From the cell containing the given text, extract its center point as (x, y) coordinate. 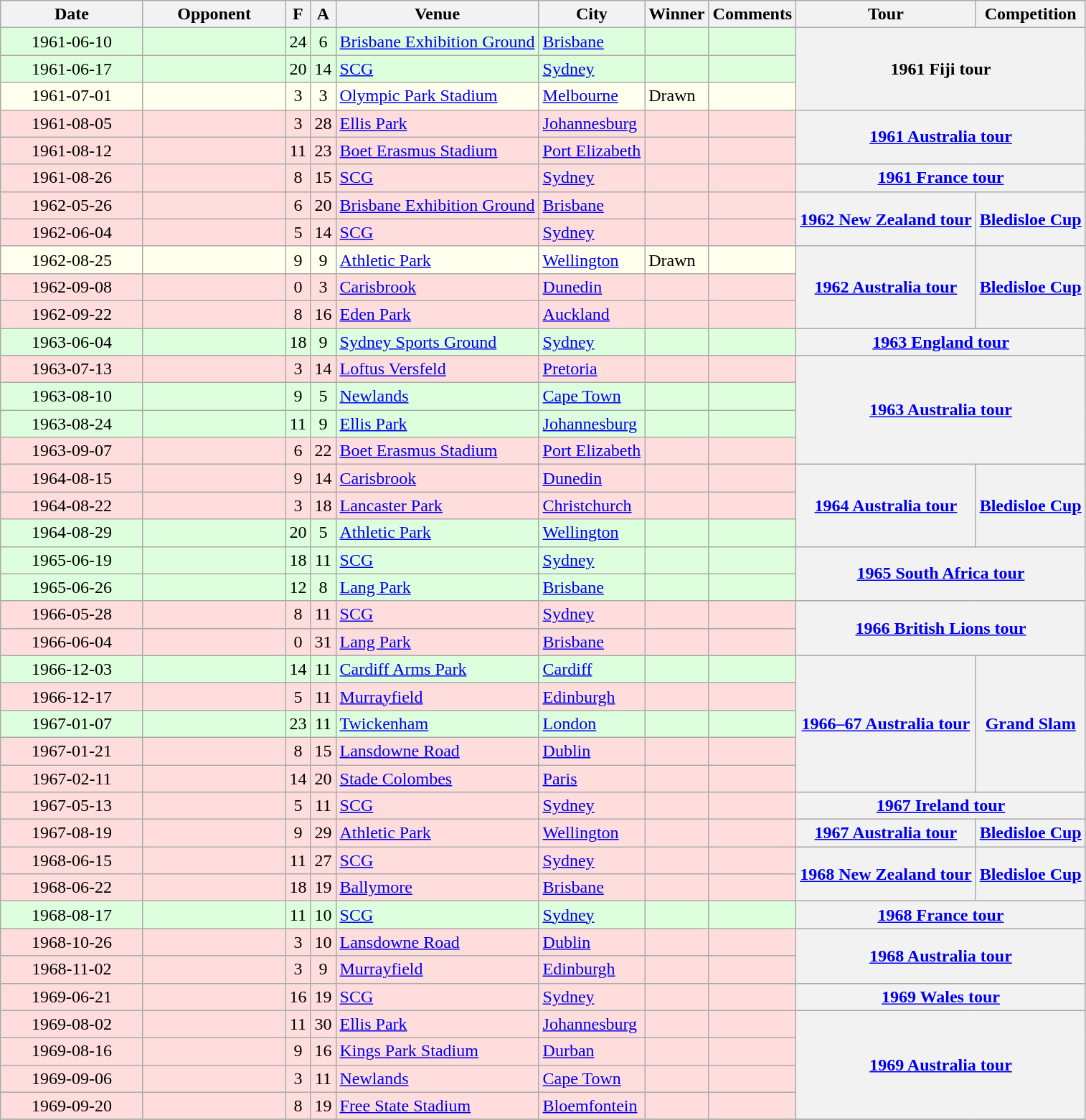
1961-08-05 (72, 123)
12 (298, 587)
1968-06-15 (72, 860)
1962 New Zealand tour (886, 219)
Opponent (214, 14)
Paris (592, 778)
1969-08-02 (72, 1024)
Loftus Versfeld (438, 369)
Grand Slam (1030, 723)
1966-06-04 (72, 642)
1968-06-22 (72, 888)
1962-08-25 (72, 260)
1966-12-03 (72, 669)
Auckland (592, 314)
1965-06-19 (72, 560)
Stade Colombes (438, 778)
1968 Australia tour (941, 956)
1961 Australia tour (941, 137)
Olympic Park Stadium (438, 96)
1961 Fiji tour (941, 69)
1968-10-26 (72, 942)
1961-06-10 (72, 42)
1969 Australia tour (941, 1065)
1965-06-26 (72, 587)
1963-09-07 (72, 451)
1968 France tour (941, 915)
1963 England tour (941, 342)
Durban (592, 1051)
1964-08-29 (72, 533)
Comments (752, 14)
1964-08-22 (72, 506)
Free State Stadium (438, 1106)
1967-01-21 (72, 751)
1969-06-21 (72, 997)
Pretoria (592, 369)
1969-08-16 (72, 1051)
1963-08-24 (72, 424)
1967 Australia tour (886, 833)
1967-08-19 (72, 833)
1967-05-13 (72, 806)
Christchurch (592, 506)
Kings Park Stadium (438, 1051)
29 (323, 833)
1968-11-02 (72, 969)
1963-06-04 (72, 342)
27 (323, 860)
Cardiff Arms Park (438, 669)
22 (323, 451)
31 (323, 642)
1962-09-22 (72, 314)
1963-08-10 (72, 397)
1961-06-17 (72, 69)
Lancaster Park (438, 506)
1967-02-11 (72, 778)
1969-09-20 (72, 1106)
24 (298, 42)
1961-07-01 (72, 96)
1969 Wales tour (941, 997)
Bloemfontein (592, 1106)
1965 South Africa tour (941, 574)
Cardiff (592, 669)
Melbourne (592, 96)
1967-01-07 (72, 723)
1961-08-12 (72, 151)
Ballymore (438, 888)
1963 Australia tour (941, 410)
1968-08-17 (72, 915)
1962-09-08 (72, 287)
A (323, 14)
1967 Ireland tour (941, 806)
Tour (886, 14)
1962-06-04 (72, 232)
1962-05-26 (72, 205)
1969-09-06 (72, 1078)
1961-08-26 (72, 178)
1966 British Lions tour (941, 628)
F (298, 14)
1966-05-28 (72, 614)
1968 New Zealand tour (886, 874)
Date (72, 14)
Competition (1030, 14)
London (592, 723)
30 (323, 1024)
Winner (677, 14)
1964 Australia tour (886, 506)
1964-08-15 (72, 478)
Sydney Sports Ground (438, 342)
Eden Park (438, 314)
1963-07-13 (72, 369)
1966-12-17 (72, 696)
1961 France tour (941, 178)
28 (323, 123)
1966–67 Australia tour (886, 723)
1962 Australia tour (886, 287)
City (592, 14)
Venue (438, 14)
Twickenham (438, 723)
